Scan for the cell matching the given text and deliver its (x, y) coordinate at center. 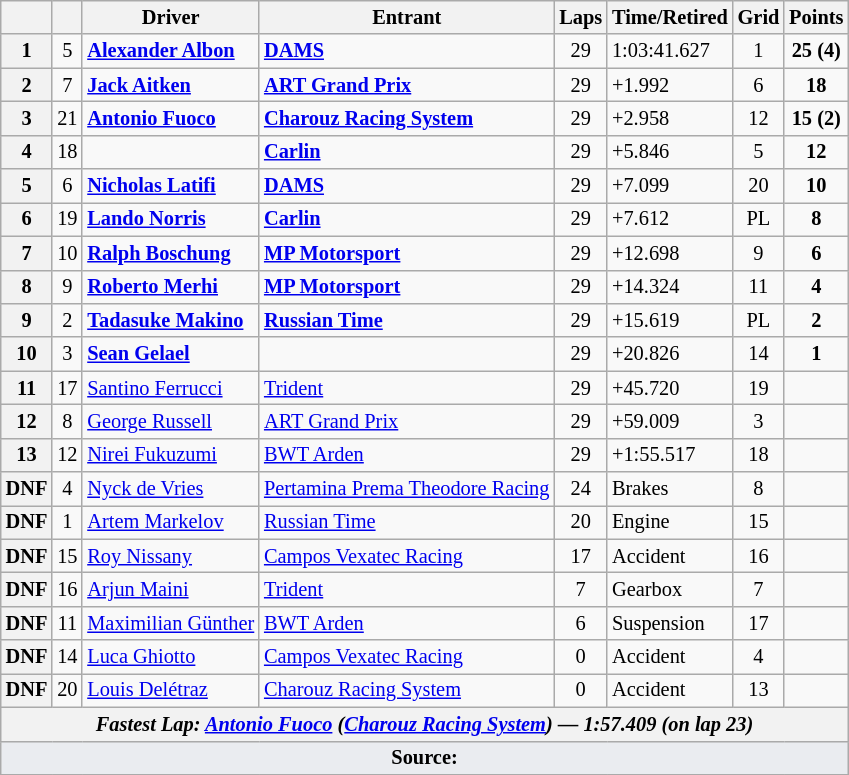
Time/Retired (670, 17)
Maximilian Günther (170, 623)
Sean Gelael (170, 354)
Suspension (670, 623)
Pertamina Prema Theodore Racing (406, 489)
Points (816, 17)
+7.099 (670, 186)
Roberto Merhi (170, 287)
+2.958 (670, 118)
Alexander Albon (170, 51)
21 (67, 118)
+7.612 (670, 219)
+1:55.517 (670, 455)
Source: (425, 758)
Tadasuke Makino (170, 320)
+12.698 (670, 253)
+20.826 (670, 354)
+45.720 (670, 388)
Roy Nissany (170, 556)
Nyck de Vries (170, 489)
George Russell (170, 421)
15 (2) (816, 118)
25 (4) (816, 51)
Driver (170, 17)
24 (580, 489)
Lando Norris (170, 219)
Ralph Boschung (170, 253)
Entrant (406, 17)
+14.324 (670, 287)
Luca Ghiotto (170, 657)
+15.619 (670, 320)
+59.009 (670, 421)
Gearbox (670, 589)
Antonio Fuoco (170, 118)
Jack Aitken (170, 85)
Louis Delétraz (170, 690)
Laps (580, 17)
+5.846 (670, 152)
Brakes (670, 489)
Grid (759, 17)
Arjun Maini (170, 589)
Artem Markelov (170, 522)
Fastest Lap: Antonio Fuoco (Charouz Racing System) — 1:57.409 (on lap 23) (425, 724)
+1.992 (670, 85)
Nirei Fukuzumi (170, 455)
Santino Ferrucci (170, 388)
Nicholas Latifi (170, 186)
1:03:41.627 (670, 51)
Engine (670, 522)
